Provide the [x, y] coordinate of the cell's center where the given text is located.  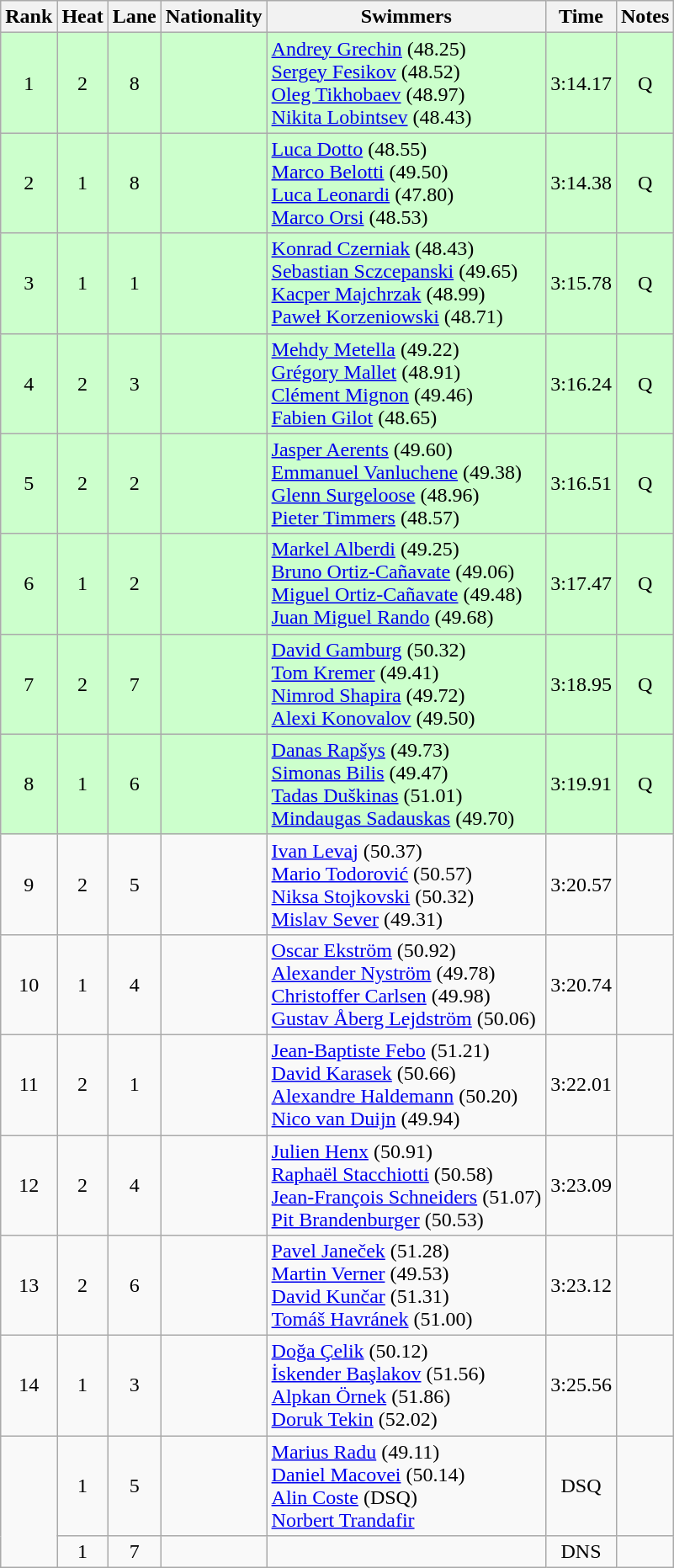
Time [581, 17]
3:20.74 [581, 985]
Doğa Çelik (50.12)İskender Başlakov (51.56)Alpkan Örnek (51.86)Doruk Tekin (52.02) [406, 1385]
Mehdy Metella (49.22)Grégory Mallet (48.91)Clément Mignon (49.46)Fabien Gilot (48.65) [406, 384]
Pavel Janeček (51.28)Martin Verner (49.53)David Kunčar (51.31)Tomáš Havránek (51.00) [406, 1286]
Notes [645, 17]
3:15.78 [581, 283]
10 [29, 985]
3:14.17 [581, 82]
Rank [29, 17]
3:23.09 [581, 1185]
14 [29, 1385]
Jean-Baptiste Febo (51.21)David Karasek (50.66)Alexandre Haldemann (50.20)Nico van Duijn (49.94) [406, 1084]
Luca Dotto (48.55)Marco Belotti (49.50)Luca Leonardi (47.80)Marco Orsi (48.53) [406, 183]
Nationality [214, 17]
DSQ [581, 1486]
3:20.57 [581, 884]
Markel Alberdi (49.25)Bruno Ortiz-Cañavate (49.06)Miguel Ortiz-Cañavate (49.48)Juan Miguel Rando (49.68) [406, 584]
Konrad Czerniak (48.43)Sebastian Sczcepanski (49.65)Kacper Majchrzak (48.99)Paweł Korzeniowski (48.71) [406, 283]
3:25.56 [581, 1385]
3:16.24 [581, 384]
3:19.91 [581, 784]
13 [29, 1286]
12 [29, 1185]
Lane [135, 17]
3:17.47 [581, 584]
Ivan Levaj (50.37)Mario Todorović (50.57)Niksa Stojkovski (50.32)Mislav Sever (49.31) [406, 884]
Jasper Aerents (49.60)Emmanuel Vanluchene (49.38)Glenn Surgeloose (48.96)Pieter Timmers (48.57) [406, 483]
3:23.12 [581, 1286]
3:14.38 [581, 183]
3:16.51 [581, 483]
DNS [581, 1552]
Andrey Grechin (48.25)Sergey Fesikov (48.52)Oleg Tikhobaev (48.97)Nikita Lobintsev (48.43) [406, 82]
3:22.01 [581, 1084]
Heat [82, 17]
9 [29, 884]
11 [29, 1084]
Swimmers [406, 17]
Marius Radu (49.11)Daniel Macovei (50.14)Alin Coste (DSQ)Norbert Trandafir [406, 1486]
Julien Henx (50.91)Raphaël Stacchiotti (50.58)Jean-François Schneiders (51.07)Pit Brandenburger (50.53) [406, 1185]
3:18.95 [581, 683]
Oscar Ekström (50.92)Alexander Nyström (49.78)Christoffer Carlsen (49.98)Gustav Åberg Lejdström (50.06) [406, 985]
David Gamburg (50.32)Tom Kremer (49.41)Nimrod Shapira (49.72)Alexi Konovalov (49.50) [406, 683]
Danas Rapšys (49.73)Simonas Bilis (49.47)Tadas Duškinas (51.01)Mindaugas Sadauskas (49.70) [406, 784]
